Detect which cell encompasses the target text, then output its (x, y) center coordinate. 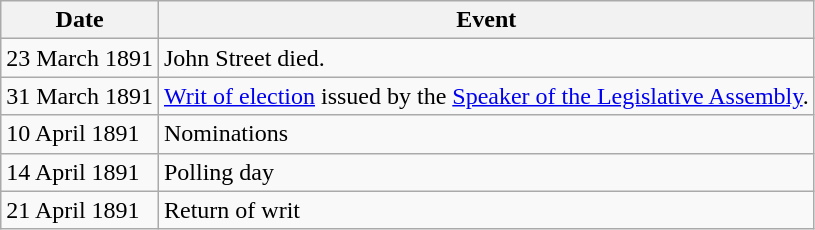
Date (80, 20)
21 April 1891 (80, 210)
Nominations (486, 134)
John Street died. (486, 58)
Writ of election issued by the Speaker of the Legislative Assembly. (486, 96)
14 April 1891 (80, 172)
Polling day (486, 172)
Return of writ (486, 210)
Event (486, 20)
23 March 1891 (80, 58)
31 March 1891 (80, 96)
10 April 1891 (80, 134)
